Extract the (x, y) coordinate from the center of the cell holding the provided text.  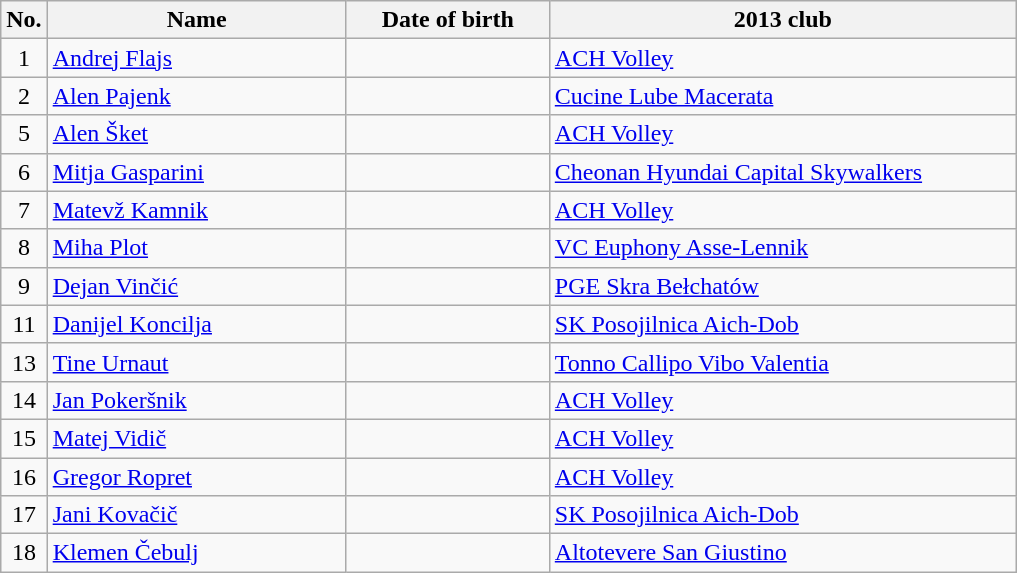
11 (24, 324)
PGE Skra Bełchatów (782, 286)
6 (24, 172)
13 (24, 362)
Andrej Flajs (196, 58)
17 (24, 515)
Cucine Lube Macerata (782, 96)
18 (24, 553)
Matevž Kamnik (196, 210)
9 (24, 286)
Jani Kovačič (196, 515)
Matej Vidič (196, 438)
Mitja Gasparini (196, 172)
2013 club (782, 20)
Cheonan Hyundai Capital Skywalkers (782, 172)
Alen Pajenk (196, 96)
7 (24, 210)
No. (24, 20)
VC Euphony Asse-Lennik (782, 248)
Alen Šket (196, 134)
Tonno Callipo Vibo Valentia (782, 362)
Tine Urnaut (196, 362)
Klemen Čebulj (196, 553)
8 (24, 248)
Dejan Vinčić (196, 286)
1 (24, 58)
Miha Plot (196, 248)
16 (24, 477)
Jan Pokeršnik (196, 400)
15 (24, 438)
Gregor Ropret (196, 477)
Name (196, 20)
Altotevere San Giustino (782, 553)
Date of birth (448, 20)
Danijel Koncilja (196, 324)
2 (24, 96)
5 (24, 134)
14 (24, 400)
